Return the [X, Y] coordinate for the center point of the cell that contains the specified text.  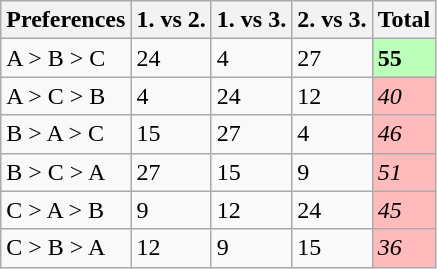
55 [404, 58]
40 [404, 96]
45 [404, 210]
1. vs 2. [171, 20]
Preferences [66, 20]
Total [404, 20]
51 [404, 172]
2. vs 3. [332, 20]
C > B > A [66, 248]
A > C > B [66, 96]
46 [404, 134]
A > B > C [66, 58]
B > C > A [66, 172]
B > A > C [66, 134]
36 [404, 248]
1. vs 3. [251, 20]
C > A > B [66, 210]
